For the text-containing cell, return its midpoint in (x, y) coordinate format. 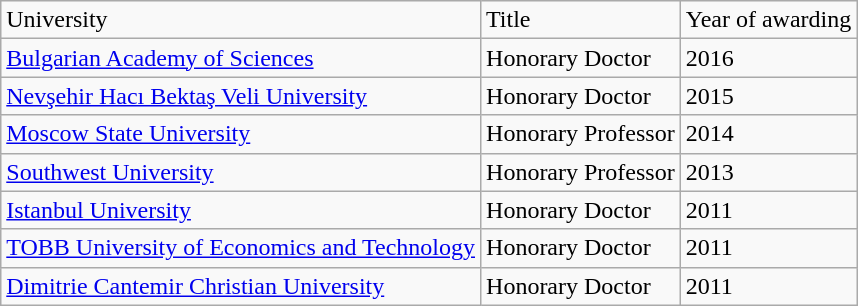
2015 (768, 96)
Southwest University (241, 172)
University (241, 20)
2016 (768, 58)
Nevşehir Hacı Bektaş Veli University (241, 96)
Title (581, 20)
Istanbul University (241, 210)
2014 (768, 134)
2013 (768, 172)
Dimitrie Cantemir Christian University (241, 286)
TOBB University of Economics and Technology (241, 248)
Bulgarian Academy of Sciences (241, 58)
Year of awarding (768, 20)
Moscow State University (241, 134)
